Provide the (x, y) coordinate of the cell's center where the given text is located.  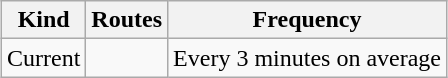
Routes (127, 20)
Frequency (308, 20)
Kind (43, 20)
Every 3 minutes on average (308, 58)
Current (43, 58)
